Output the [x, y] coordinate of the center of the cell containing the given text.  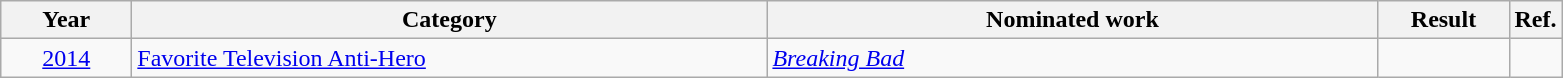
Nominated work [1072, 20]
2014 [66, 58]
Breaking Bad [1072, 58]
Result [1444, 20]
Favorite Television Anti-Hero [450, 58]
Ref. [1536, 20]
Category [450, 20]
Year [66, 20]
